Find where the given text appears and provide that cell's center as (X, Y) coordinate. 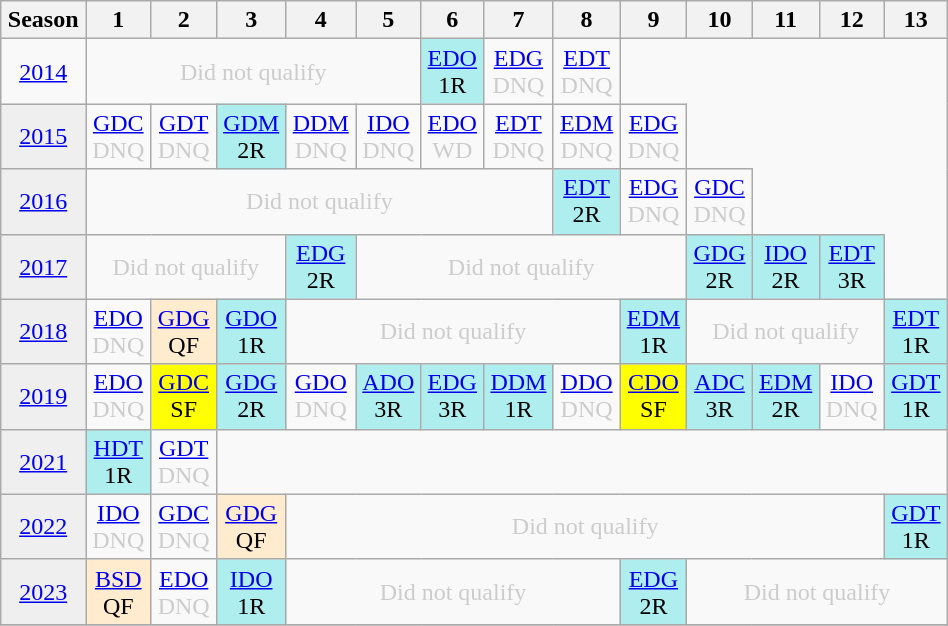
2 (184, 20)
12 (852, 20)
13 (916, 20)
GDM2R (251, 136)
EDOWD (452, 136)
2023 (44, 592)
IDO2R (786, 266)
10 (720, 20)
ADO3R (388, 396)
2014 (44, 72)
1 (118, 20)
3 (251, 20)
9 (654, 20)
CDOSF (654, 396)
11 (786, 20)
2016 (44, 202)
EDT2R (586, 202)
EDT1R (916, 332)
DDODNQ (586, 396)
ADC3R (720, 396)
EDT3R (852, 266)
IDO1R (251, 592)
EDO1R (452, 72)
2017 (44, 266)
4 (321, 20)
DDM1R (519, 396)
2015 (44, 136)
GDO1R (251, 332)
DDMDNQ (321, 136)
5 (388, 20)
8 (586, 20)
EDM1R (654, 332)
EDMDNQ (586, 136)
EDM2R (786, 396)
HDT1R (118, 462)
2022 (44, 526)
GDCSF (184, 396)
Season (44, 20)
2021 (44, 462)
2019 (44, 396)
EDG3R (452, 396)
BSDQF (118, 592)
2018 (44, 332)
6 (452, 20)
7 (519, 20)
GDODNQ (321, 396)
